Extract the (X, Y) coordinate from the center of the cell holding the provided text.  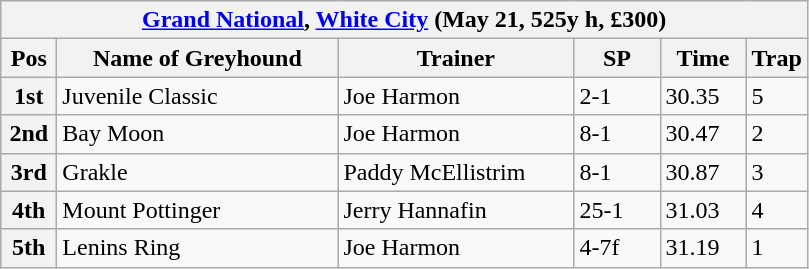
30.87 (703, 172)
Trap (776, 58)
31.19 (703, 248)
2 (776, 134)
25-1 (617, 210)
30.47 (703, 134)
3 (776, 172)
3rd (29, 172)
1st (29, 96)
Juvenile Classic (198, 96)
2-1 (617, 96)
4-7f (617, 248)
Time (703, 58)
Name of Greyhound (198, 58)
Lenins Ring (198, 248)
5th (29, 248)
Trainer (456, 58)
30.35 (703, 96)
Grand National, White City (May 21, 525y h, £300) (404, 20)
2nd (29, 134)
Mount Pottinger (198, 210)
Paddy McEllistrim (456, 172)
4th (29, 210)
SP (617, 58)
Jerry Hannafin (456, 210)
1 (776, 248)
Bay Moon (198, 134)
31.03 (703, 210)
4 (776, 210)
Grakle (198, 172)
Pos (29, 58)
5 (776, 96)
